Determine the (x, y) coordinate at the center of the cell enclosing the given text.  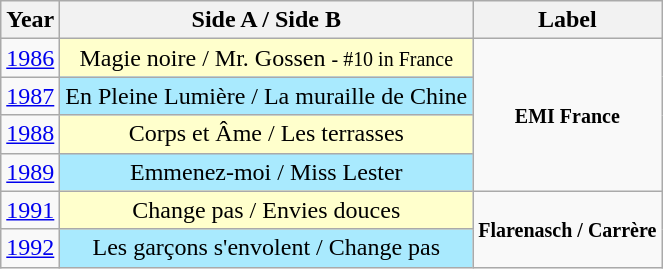
EMI France (568, 115)
1991 (30, 210)
Les garçons s'envolent / Change pas (266, 248)
Flarenasch / Carrère (568, 229)
1989 (30, 172)
Corps et Âme / Les terrasses (266, 134)
Label (568, 20)
En Pleine Lumière / La muraille de Chine (266, 96)
Magie noire / Mr. Gossen - #10 in France (266, 58)
Emmenez-moi / Miss Lester (266, 172)
1986 (30, 58)
1988 (30, 134)
1992 (30, 248)
Change pas / Envies douces (266, 210)
Year (30, 20)
1987 (30, 96)
Side A / Side B (266, 20)
